From the cell containing the given text, extract its center point as (X, Y) coordinate. 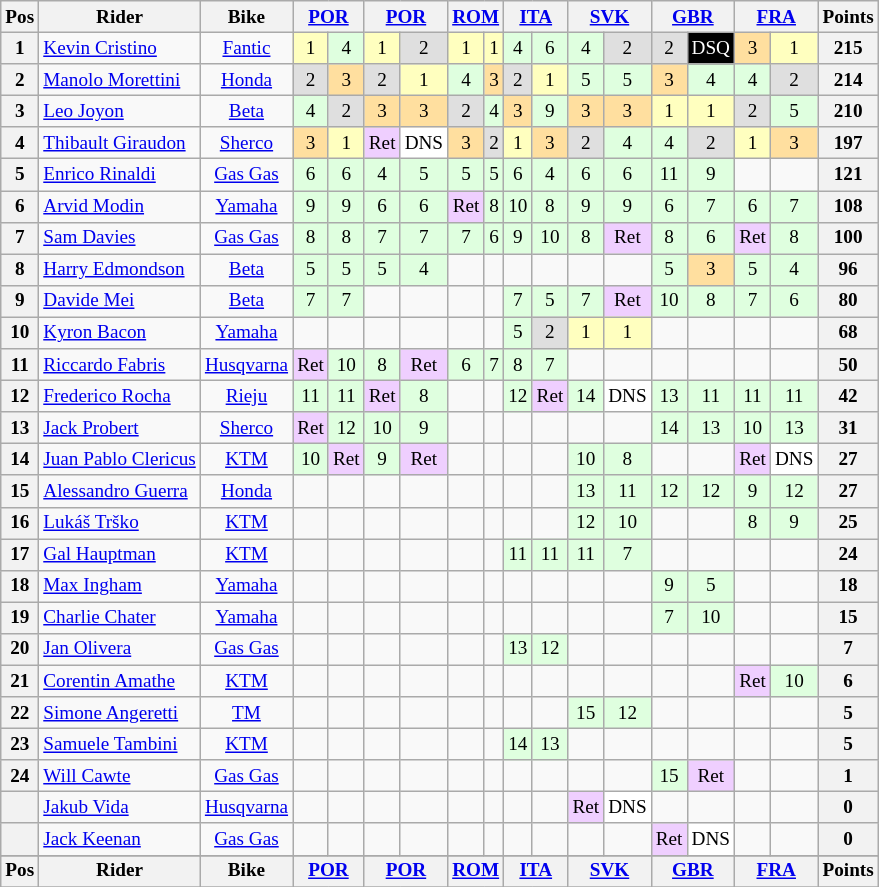
214 (848, 80)
Alessandro Guerra (120, 491)
Will Cawte (120, 776)
Charlie Chater (120, 618)
TM (246, 713)
121 (848, 175)
Davide Mei (120, 301)
Jakub Vida (120, 808)
Samuele Tambini (120, 744)
16 (20, 523)
100 (848, 238)
Enrico Rinaldi (120, 175)
108 (848, 206)
20 (20, 649)
Kyron Bacon (120, 333)
210 (848, 111)
Jack Keenan (120, 839)
Kevin Cristino (120, 48)
Corentin Amathe (120, 681)
Frederico Rocha (120, 396)
DSQ (711, 48)
50 (848, 365)
Harry Edmondson (120, 270)
215 (848, 48)
25 (848, 523)
23 (20, 744)
19 (20, 618)
68 (848, 333)
Juan Pablo Clericus (120, 460)
Gal Hauptman (120, 554)
Leo Joyon (120, 111)
Jan Olivera (120, 649)
Jack Probert (120, 428)
22 (20, 713)
96 (848, 270)
80 (848, 301)
Lukáš Trško (120, 523)
Rieju (246, 396)
Manolo Morettini (120, 80)
42 (848, 396)
Simone Angeretti (120, 713)
Arvid Modin (120, 206)
Riccardo Fabris (120, 365)
Thibault Giraudon (120, 143)
Sam Davies (120, 238)
31 (848, 428)
17 (20, 554)
197 (848, 143)
Fantic (246, 48)
21 (20, 681)
Max Ingham (120, 586)
